Provide the (X, Y) coordinate of the cell's center where the given text is located.  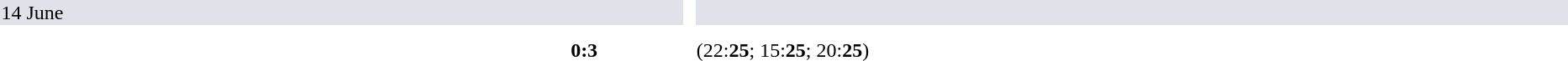
14 June (341, 13)
